Identify which cell holds the provided text, then report its [X, Y] central coordinate. 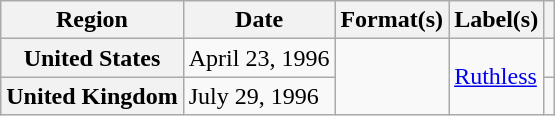
April 23, 1996 [259, 58]
United Kingdom [92, 96]
United States [92, 58]
Label(s) [496, 20]
Format(s) [392, 20]
July 29, 1996 [259, 96]
Date [259, 20]
Ruthless [496, 77]
Region [92, 20]
